Capture the cell that displays the provided text and extract its (X, Y) central coordinate. 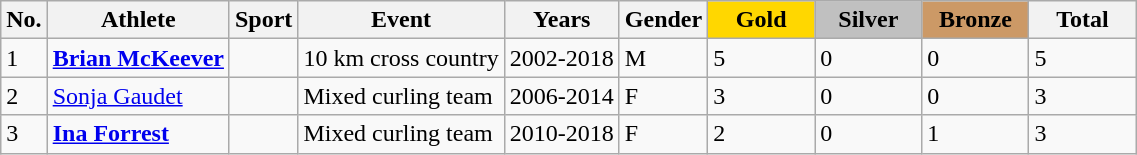
Event (401, 20)
M (663, 58)
Ina Forrest (138, 134)
Years (562, 20)
Sonja Gaudet (138, 96)
Bronze (976, 20)
Athlete (138, 20)
No. (24, 20)
2010-2018 (562, 134)
Sport (263, 20)
10 km cross country (401, 58)
Silver (868, 20)
2006-2014 (562, 96)
Total (1082, 20)
Brian McKeever (138, 58)
Gender (663, 20)
Gold (762, 20)
2002-2018 (562, 58)
